Identify which cell holds the provided text, then report its [X, Y] central coordinate. 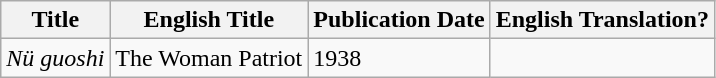
The Woman Patriot [209, 58]
English Translation? [602, 20]
Publication Date [399, 20]
English Title [209, 20]
Title [56, 20]
1938 [399, 58]
Nü guoshi [56, 58]
